Determine the [X, Y] coordinate at the center of the cell enclosing the given text.  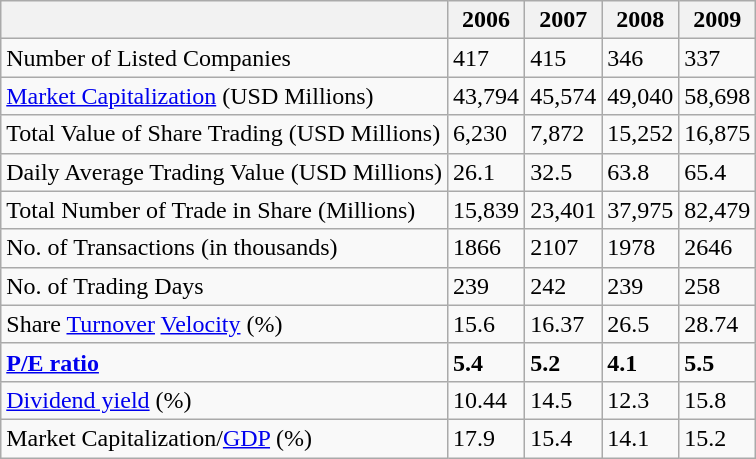
6,230 [486, 134]
2646 [718, 248]
Share Turnover Velocity (%) [224, 324]
14.1 [640, 438]
16.37 [564, 324]
Daily Average Trading Value (USD Millions) [224, 172]
346 [640, 58]
Market Capitalization/GDP (%) [224, 438]
242 [564, 286]
258 [718, 286]
23,401 [564, 210]
82,479 [718, 210]
415 [564, 58]
5.5 [718, 362]
Market Capitalization (USD Millions) [224, 96]
32.5 [564, 172]
49,040 [640, 96]
15,252 [640, 134]
Total Value of Share Trading (USD Millions) [224, 134]
10.44 [486, 400]
1866 [486, 248]
P/E ratio [224, 362]
No. of Trading Days [224, 286]
28.74 [718, 324]
15.6 [486, 324]
7,872 [564, 134]
2007 [564, 20]
15,839 [486, 210]
63.8 [640, 172]
17.9 [486, 438]
14.5 [564, 400]
2107 [564, 248]
No. of Transactions (in thousands) [224, 248]
2008 [640, 20]
5.4 [486, 362]
58,698 [718, 96]
1978 [640, 248]
4.1 [640, 362]
65.4 [718, 172]
337 [718, 58]
Total Number of Trade in Share (Millions) [224, 210]
26.5 [640, 324]
12.3 [640, 400]
Dividend yield (%) [224, 400]
417 [486, 58]
43,794 [486, 96]
5.2 [564, 362]
16,875 [718, 134]
45,574 [564, 96]
2006 [486, 20]
15.8 [718, 400]
2009 [718, 20]
26.1 [486, 172]
15.4 [564, 438]
Number of Listed Companies [224, 58]
15.2 [718, 438]
37,975 [640, 210]
